For the text-containing cell, return its midpoint in (x, y) coordinate format. 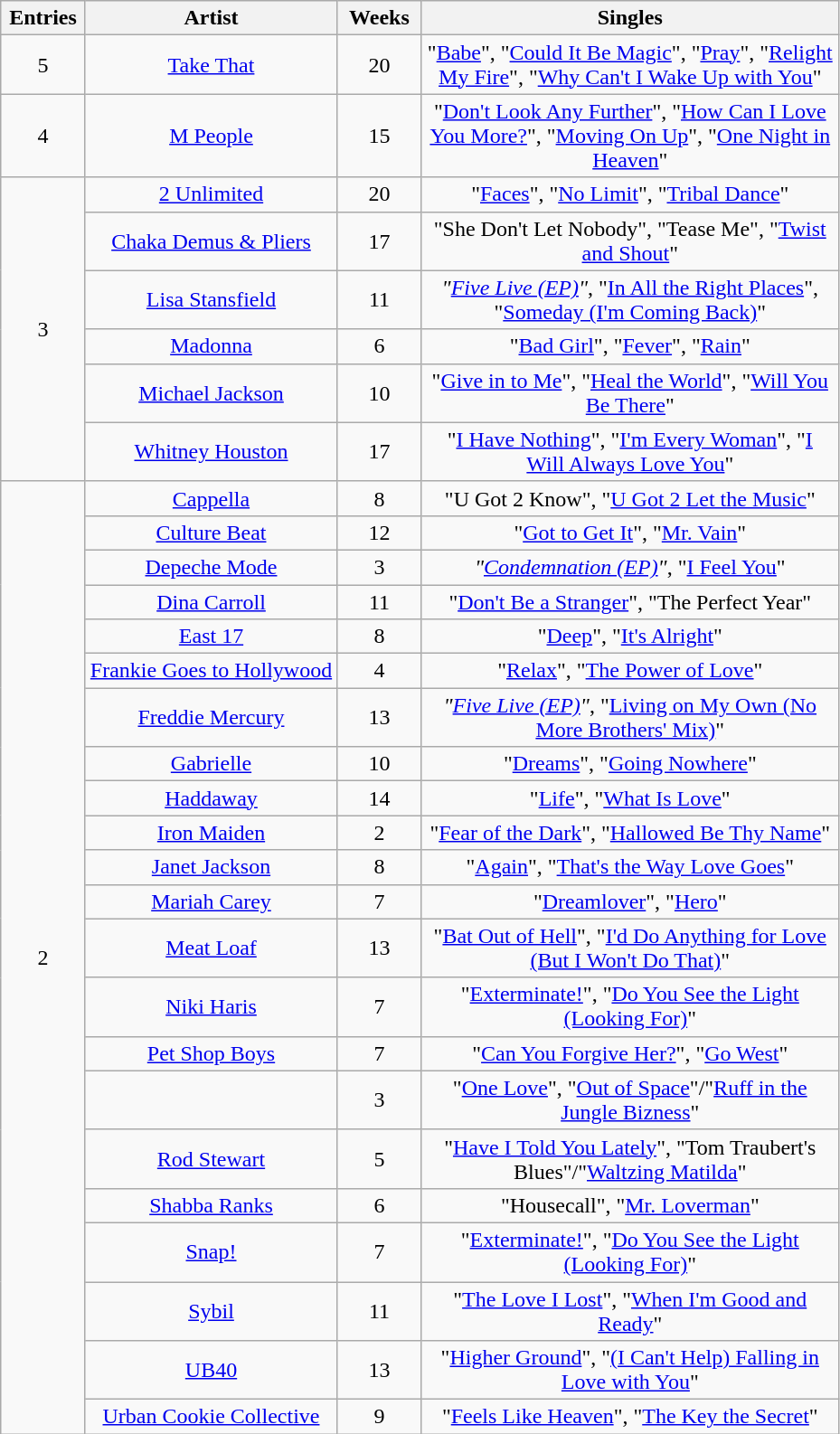
"She Don't Let Nobody", "Tease Me", "Twist and Shout" (629, 241)
"Don't Be a Stranger", "The Perfect Year" (629, 601)
12 (380, 533)
Frankie Goes to Hollywood (211, 671)
M People (211, 136)
14 (380, 798)
Sybil (211, 1311)
Pet Shop Boys (211, 1053)
"U Got 2 Know", "U Got 2 Let the Music" (629, 498)
Shabba Ranks (211, 1205)
Weeks (380, 18)
Snap! (211, 1251)
Culture Beat (211, 533)
9 (380, 1417)
"Higher Ground", "(I Can't Help) Falling in Love with You" (629, 1371)
"The Love I Lost", "When I'm Good and Ready" (629, 1311)
Rod Stewart (211, 1159)
2 Unlimited (211, 194)
Urban Cookie Collective (211, 1417)
Whitney Houston (211, 452)
"Babe", "Could It Be Magic", "Pray", "Relight My Fire", "Why Can't I Wake Up with You" (629, 65)
"Don't Look Any Further", "How Can I Love You More?", "Moving On Up", "One Night in Heaven" (629, 136)
Entries (43, 18)
"Fear of the Dark", "Hallowed Be Thy Name" (629, 833)
Mariah Carey (211, 901)
Gabrielle (211, 764)
"Bad Girl", "Fever", "Rain" (629, 346)
"One Love", "Out of Space"/"Ruff in the Jungle Bizness" (629, 1099)
Haddaway (211, 798)
"Five Live (EP)", "In All the Right Places", "Someday (I'm Coming Back)" (629, 300)
Dina Carroll (211, 601)
"Life", "What Is Love" (629, 798)
Niki Haris (211, 1007)
"I Have Nothing", "I'm Every Woman", "I Will Always Love You" (629, 452)
"Relax", "The Power of Love" (629, 671)
"Feels Like Heaven", "The Key the Secret" (629, 1417)
"Deep", "It's Alright" (629, 637)
East 17 (211, 637)
Meat Loaf (211, 948)
Iron Maiden (211, 833)
"Dreamlover", "Hero" (629, 901)
"Housecall", "Mr. Loverman" (629, 1205)
"Faces", "No Limit", "Tribal Dance" (629, 194)
"Got to Get It", "Mr. Vain" (629, 533)
Singles (629, 18)
Depeche Mode (211, 567)
"Five Live (EP)", "Living on My Own (No More Brothers' Mix)" (629, 718)
Madonna (211, 346)
Take That (211, 65)
"Bat Out of Hell", "I'd Do Anything for Love (But I Won't Do That)" (629, 948)
Cappella (211, 498)
"Give in to Me", "Heal the World", "Will You Be There" (629, 392)
Janet Jackson (211, 867)
"Condemnation (EP)", "I Feel You" (629, 567)
Lisa Stansfield (211, 300)
"Can You Forgive Her?", "Go West" (629, 1053)
"Dreams", "Going Nowhere" (629, 764)
Chaka Demus & Pliers (211, 241)
"Again", "That's the Way Love Goes" (629, 867)
15 (380, 136)
Artist (211, 18)
Michael Jackson (211, 392)
UB40 (211, 1371)
"Have I Told You Lately", "Tom Traubert's Blues"/"Waltzing Matilda" (629, 1159)
Freddie Mercury (211, 718)
